From the cell containing the given text, extract its center point as [X, Y] coordinate. 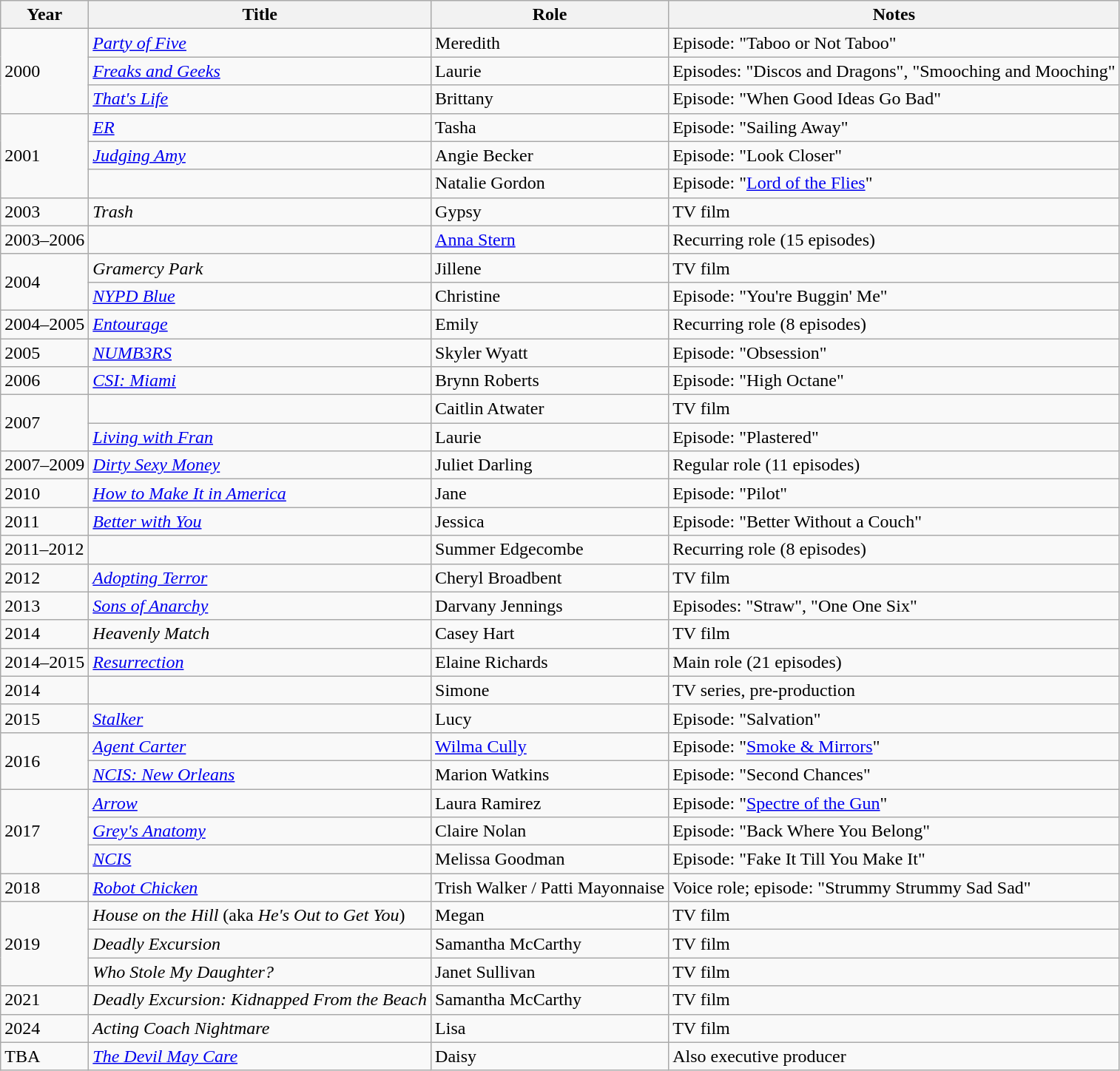
2021 [44, 1000]
Grey's Anatomy [260, 831]
2007 [44, 423]
Episode: "When Good Ideas Go Bad" [894, 99]
Stalker [260, 718]
2017 [44, 831]
Casey Hart [550, 634]
Wilma Cully [550, 746]
2010 [44, 493]
Emily [550, 324]
Episode: "Obsession" [894, 353]
Trish Walker / Patti Mayonnaise [550, 888]
Marion Watkins [550, 774]
Juliet Darling [550, 465]
Episodes: "Straw", "One One Six" [894, 606]
2004–2005 [44, 324]
Cheryl Broadbent [550, 578]
How to Make It in America [260, 493]
2007–2009 [44, 465]
2018 [44, 888]
Deadly Excursion [260, 944]
2001 [44, 155]
Dirty Sexy Money [260, 465]
Episode: "Pilot" [894, 493]
2024 [44, 1028]
2006 [44, 381]
TV series, pre-production [894, 690]
NCIS: New Orleans [260, 774]
ER [260, 127]
Melissa Goodman [550, 859]
Who Stole My Daughter? [260, 972]
Robot Chicken [260, 888]
Megan [550, 916]
Episode: "Plastered" [894, 437]
That's Life [260, 99]
Heavenly Match [260, 634]
Episode: "Smoke & Mirrors" [894, 746]
TBA [44, 1056]
Year [44, 15]
Jane [550, 493]
Darvany Jennings [550, 606]
Episode: "High Octane" [894, 381]
Claire Nolan [550, 831]
Episode: "Back Where You Belong" [894, 831]
NYPD Blue [260, 296]
2003 [44, 212]
Episode: "Second Chances" [894, 774]
Jessica [550, 521]
2015 [44, 718]
2014–2015 [44, 662]
Judging Amy [260, 155]
Party of Five [260, 43]
Episodes: "Discos and Dragons", "Smooching and Mooching" [894, 71]
Caitlin Atwater [550, 409]
Agent Carter [260, 746]
2019 [44, 944]
2003–2006 [44, 240]
Main role (21 episodes) [894, 662]
Episode: "Lord of the Flies" [894, 183]
Angie Becker [550, 155]
Voice role; episode: "Strummy Strummy Sad Sad" [894, 888]
Episode: "Spectre of the Gun" [894, 803]
Christine [550, 296]
Lisa [550, 1028]
Title [260, 15]
Notes [894, 15]
Adopting Terror [260, 578]
Daisy [550, 1056]
CSI: Miami [260, 381]
Resurrection [260, 662]
Episode: "You're Buggin' Me" [894, 296]
Regular role (11 episodes) [894, 465]
Jillene [550, 268]
NUMB3RS [260, 353]
Sons of Anarchy [260, 606]
Janet Sullivan [550, 972]
Episode: "Taboo or Not Taboo" [894, 43]
2004 [44, 282]
Gypsy [550, 212]
Laura Ramirez [550, 803]
Better with You [260, 521]
Gramercy Park [260, 268]
Brittany [550, 99]
Summer Edgecombe [550, 550]
Anna Stern [550, 240]
Lucy [550, 718]
2011 [44, 521]
Role [550, 15]
Also executive producer [894, 1056]
NCIS [260, 859]
Trash [260, 212]
Elaine Richards [550, 662]
Brynn Roberts [550, 381]
Tasha [550, 127]
2012 [44, 578]
Skyler Wyatt [550, 353]
Simone [550, 690]
2005 [44, 353]
Episode: "Fake It Till You Make It" [894, 859]
Episode: "Better Without a Couch" [894, 521]
Freaks and Geeks [260, 71]
Episode: "Sailing Away" [894, 127]
Living with Fran [260, 437]
2016 [44, 760]
Acting Coach Nightmare [260, 1028]
Entourage [260, 324]
2000 [44, 71]
Episode: "Salvation" [894, 718]
The Devil May Care [260, 1056]
Recurring role (15 episodes) [894, 240]
2013 [44, 606]
Natalie Gordon [550, 183]
Deadly Excursion: Kidnapped From the Beach [260, 1000]
Meredith [550, 43]
Episode: "Look Closer" [894, 155]
Arrow [260, 803]
2011–2012 [44, 550]
House on the Hill (aka He's Out to Get You) [260, 916]
